Output the (x, y) coordinate of the center of the cell containing the given text.  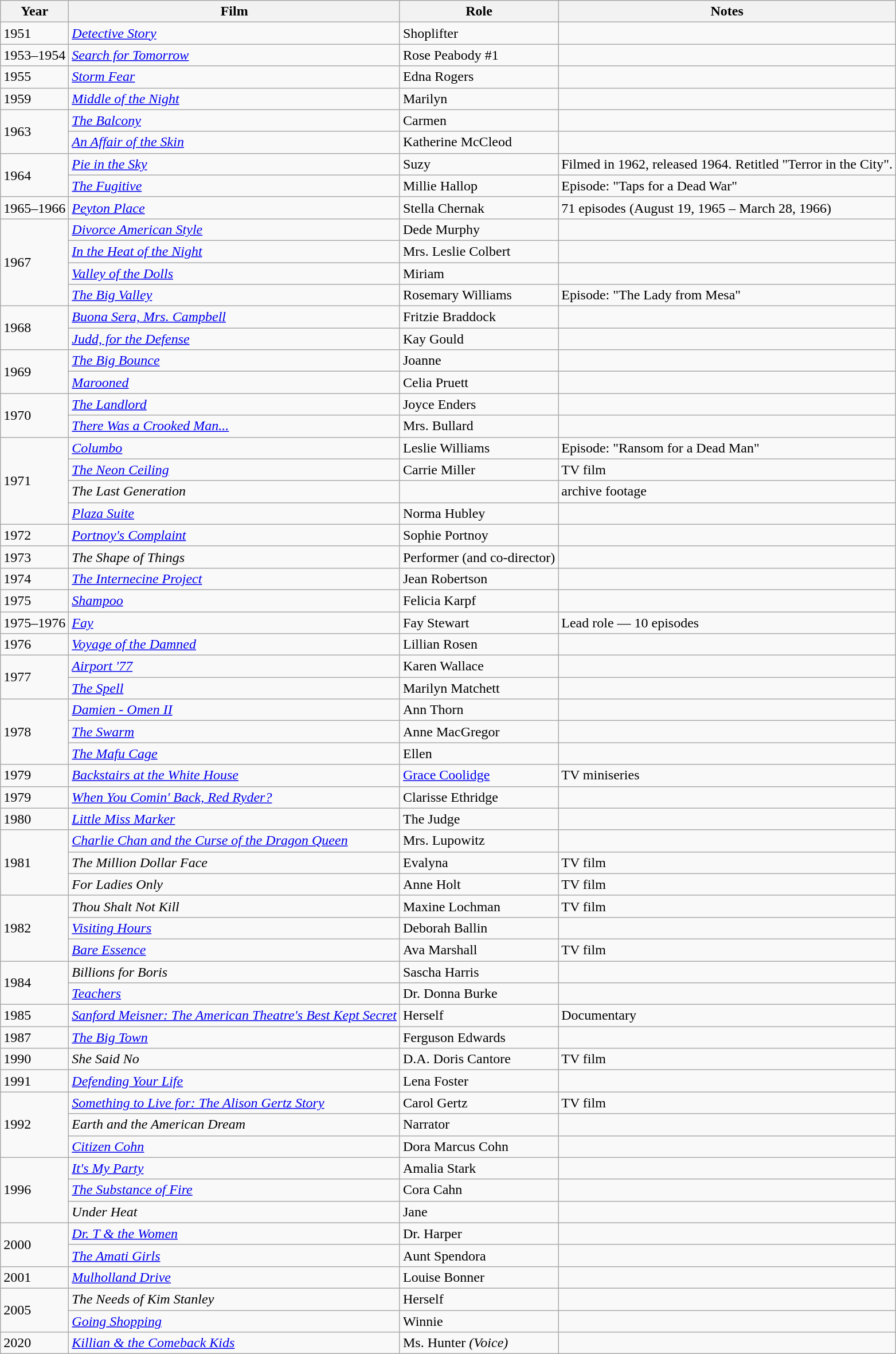
1981 (34, 863)
Middle of the Night (234, 99)
Ann Thorn (479, 710)
Millie Hallop (479, 186)
2005 (34, 1310)
1963 (34, 131)
Mulholland Drive (234, 1277)
Narrator (479, 1125)
The Needs of Kim Stanley (234, 1299)
Celia Pruett (479, 383)
The Big Valley (234, 295)
1978 (34, 732)
Fay Stewart (479, 622)
1987 (34, 1037)
Amalia Stark (479, 1168)
The Swarm (234, 732)
Carol Gertz (479, 1103)
The Big Town (234, 1037)
1991 (34, 1081)
Shampoo (234, 600)
1976 (34, 645)
The Last Generation (234, 491)
Teachers (234, 994)
Filmed in 1962, released 1964. Retitled "Terror in the City". (727, 164)
Defending Your Life (234, 1081)
1969 (34, 372)
Sanford Meisner: The American Theatre's Best Kept Secret (234, 1016)
Fay (234, 622)
Stella Chernak (479, 208)
An Affair of the Skin (234, 142)
Mrs. Bullard (479, 426)
Dora Marcus Cohn (479, 1146)
Year (34, 11)
The Amati Girls (234, 1255)
Episode: "Taps for a Dead War" (727, 186)
Ellen (479, 754)
Search for Tomorrow (234, 55)
Killian & the Comeback Kids (234, 1343)
Under Heat (234, 1212)
1967 (34, 262)
Clarisse Ethridge (479, 797)
Voyage of the Damned (234, 645)
Pie in the Sky (234, 164)
Leslie Williams (479, 448)
1965–1966 (34, 208)
Aunt Spendora (479, 1255)
Deborah Ballin (479, 928)
2000 (34, 1244)
Rosemary Williams (479, 295)
Backstairs at the White House (234, 775)
2001 (34, 1277)
For Ladies Only (234, 884)
The Judge (479, 819)
Role (479, 11)
The Landlord (234, 404)
TV miniseries (727, 775)
Carrie Miller (479, 470)
2020 (34, 1343)
Ava Marshall (479, 950)
Notes (727, 11)
Felicia Karpf (479, 600)
Suzy (479, 164)
Damien - Omen II (234, 710)
The Neon Ceiling (234, 470)
1964 (34, 175)
1980 (34, 819)
Carmen (479, 120)
Kay Gould (479, 339)
1975–1976 (34, 622)
1975 (34, 600)
1977 (34, 677)
Portnoy's Complaint (234, 535)
Miriam (479, 274)
Dr. T & the Women (234, 1234)
Episode: "The Lady from Mesa" (727, 295)
The Substance of Fire (234, 1190)
Edna Rogers (479, 77)
The Million Dollar Face (234, 863)
There Was a Crooked Man... (234, 426)
The Fugitive (234, 186)
Billions for Boris (234, 972)
Sascha Harris (479, 972)
Winnie (479, 1321)
1992 (34, 1125)
Evalyna (479, 863)
Episode: "Ransom for a Dead Man" (727, 448)
Louise Bonner (479, 1277)
Mrs. Leslie Colbert (479, 251)
1984 (34, 983)
Lena Foster (479, 1081)
Norma Hubley (479, 513)
Storm Fear (234, 77)
Cora Cahn (479, 1190)
The Shape of Things (234, 557)
1955 (34, 77)
Bare Essence (234, 950)
Anne Holt (479, 884)
Marilyn Matchett (479, 688)
The Big Bounce (234, 361)
Jean Robertson (479, 579)
1972 (34, 535)
Grace Coolidge (479, 775)
Little Miss Marker (234, 819)
She Said No (234, 1059)
Thou Shalt Not Kill (234, 906)
Columbo (234, 448)
archive footage (727, 491)
Buona Sera, Mrs. Campbell (234, 317)
Film (234, 11)
Marooned (234, 383)
1968 (34, 328)
Dr. Harper (479, 1234)
1953–1954 (34, 55)
Jane (479, 1212)
1973 (34, 557)
Katherine McCleod (479, 142)
Citizen Cohn (234, 1146)
1971 (34, 481)
Sophie Portnoy (479, 535)
Karen Wallace (479, 666)
1996 (34, 1190)
Marilyn (479, 99)
1985 (34, 1016)
In the Heat of the Night (234, 251)
Valley of the Dolls (234, 274)
Judd, for the Defense (234, 339)
Going Shopping (234, 1321)
D.A. Doris Cantore (479, 1059)
Joanne (479, 361)
Shoplifter (479, 33)
When You Comin' Back, Red Ryder? (234, 797)
Visiting Hours (234, 928)
Documentary (727, 1016)
1970 (34, 415)
Joyce Enders (479, 404)
Maxine Lochman (479, 906)
Something to Live for: The Alison Gertz Story (234, 1103)
1951 (34, 33)
Mrs. Lupowitz (479, 841)
Performer (and co-director) (479, 557)
Charlie Chan and the Curse of the Dragon Queen (234, 841)
Earth and the American Dream (234, 1125)
Detective Story (234, 33)
Ferguson Edwards (479, 1037)
71 episodes (August 19, 1965 – March 28, 1966) (727, 208)
Airport '77 (234, 666)
The Balcony (234, 120)
1959 (34, 99)
Dr. Donna Burke (479, 994)
The Spell (234, 688)
Lead role — 10 episodes (727, 622)
The Mafu Cage (234, 754)
1990 (34, 1059)
Plaza Suite (234, 513)
1982 (34, 928)
Fritzie Braddock (479, 317)
Divorce American Style (234, 229)
Dede Murphy (479, 229)
Lillian Rosen (479, 645)
1974 (34, 579)
It's My Party (234, 1168)
Anne MacGregor (479, 732)
Ms. Hunter (Voice) (479, 1343)
Peyton Place (234, 208)
The Internecine Project (234, 579)
Rose Peabody #1 (479, 55)
